Detect which cell encompasses the target text, then output its [X, Y] center coordinate. 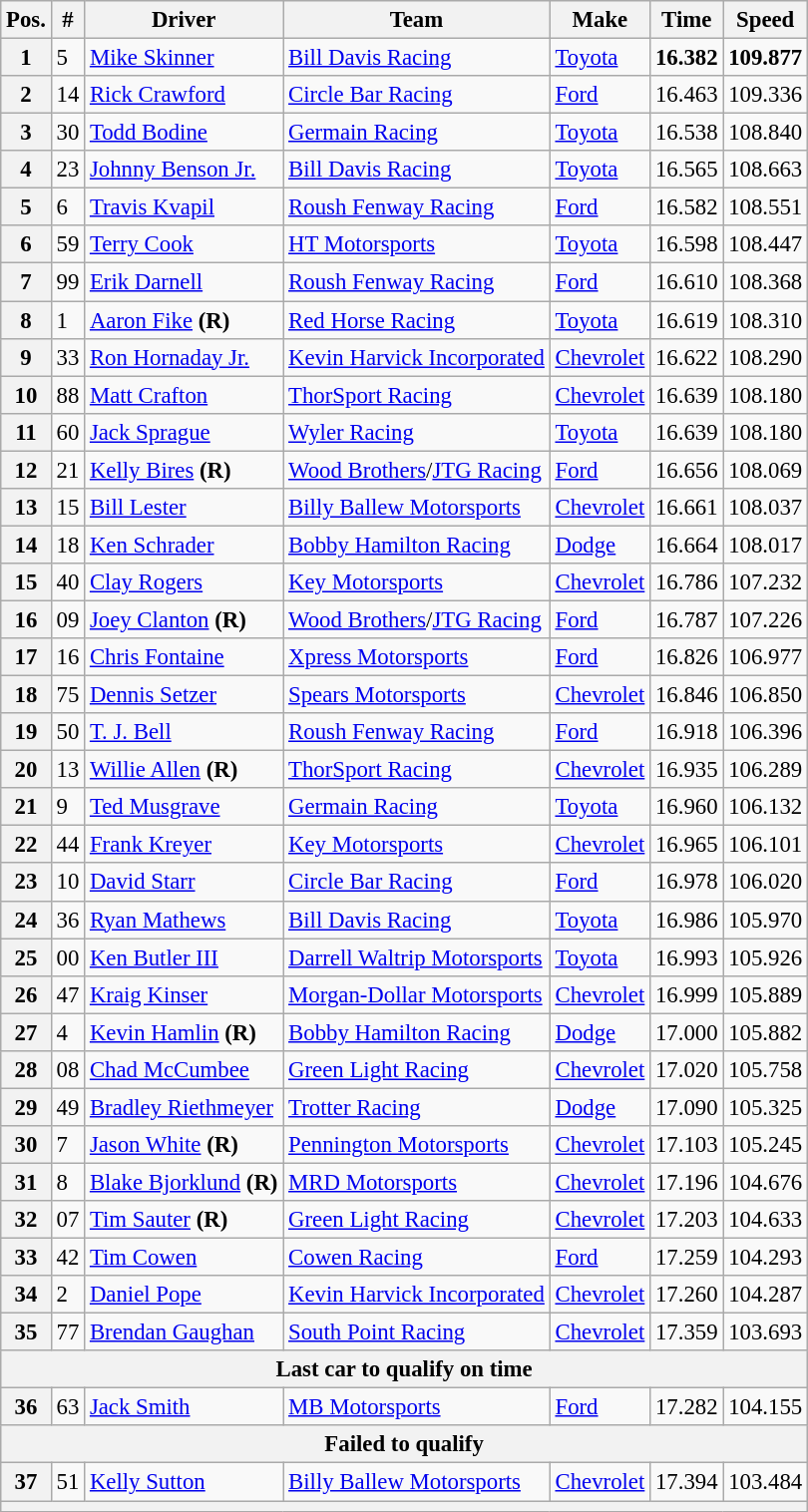
3 [26, 133]
106.020 [766, 883]
16.598 [686, 244]
22 [26, 845]
75 [68, 695]
40 [68, 582]
16.999 [686, 994]
108.290 [766, 357]
60 [68, 432]
16.610 [686, 282]
108.551 [766, 207]
Xpress Motorsports [417, 657]
16.965 [686, 845]
50 [68, 732]
27 [26, 1032]
28 [26, 1070]
106.132 [766, 807]
09 [68, 619]
Jack Sprague [184, 432]
105.758 [766, 1070]
16.935 [686, 770]
44 [68, 845]
16.846 [686, 695]
Daniel Pope [184, 1295]
Tim Cowen [184, 1258]
Travis Kvapil [184, 207]
108.310 [766, 320]
106.977 [766, 657]
108.017 [766, 545]
49 [68, 1107]
Johnny Benson Jr. [184, 170]
Dennis Setzer [184, 695]
Jack Smith [184, 1407]
105.882 [766, 1032]
16.619 [686, 320]
Chris Fontaine [184, 657]
Red Horse Racing [417, 320]
103.693 [766, 1332]
16.786 [686, 582]
17.103 [686, 1145]
08 [68, 1070]
105.889 [766, 994]
Bill Lester [184, 508]
25 [26, 957]
16.787 [686, 619]
16.960 [686, 807]
12 [26, 470]
108.069 [766, 470]
Kraig Kinser [184, 994]
108.037 [766, 508]
Chad McCumbee [184, 1070]
104.293 [766, 1258]
51 [68, 1482]
Erik Darnell [184, 282]
105.325 [766, 1107]
16.661 [686, 508]
16.978 [686, 883]
T. J. Bell [184, 732]
108.447 [766, 244]
99 [68, 282]
Jason White (R) [184, 1145]
35 [26, 1332]
108.368 [766, 282]
16.582 [686, 207]
16.565 [686, 170]
109.877 [766, 58]
Morgan-Dollar Motorsports [417, 994]
Team [417, 20]
104.633 [766, 1220]
24 [26, 920]
42 [68, 1258]
Kevin Hamlin (R) [184, 1032]
Ted Musgrave [184, 807]
Willie Allen (R) [184, 770]
29 [26, 1107]
Joey Clanton (R) [184, 619]
Darrell Waltrip Motorsports [417, 957]
Todd Bodine [184, 133]
16.664 [686, 545]
103.484 [766, 1482]
16.463 [686, 95]
Time [686, 20]
Ken Butler III [184, 957]
31 [26, 1182]
16.993 [686, 957]
106.396 [766, 732]
South Point Racing [417, 1332]
106.101 [766, 845]
Speed [766, 20]
Clay Rogers [184, 582]
19 [26, 732]
109.336 [766, 95]
105.926 [766, 957]
Trotter Racing [417, 1107]
107.232 [766, 582]
16.538 [686, 133]
47 [68, 994]
16.382 [686, 58]
17.196 [686, 1182]
34 [26, 1295]
Wyler Racing [417, 432]
Kelly Sutton [184, 1482]
David Starr [184, 883]
26 [26, 994]
104.155 [766, 1407]
37 [26, 1482]
Failed to qualify [405, 1445]
17 [26, 657]
17.394 [686, 1482]
32 [26, 1220]
107.226 [766, 619]
17.090 [686, 1107]
Rick Crawford [184, 95]
Bradley Riethmeyer [184, 1107]
Aaron Fike (R) [184, 320]
63 [68, 1407]
Last car to qualify on time [405, 1369]
00 [68, 957]
Ken Schrader [184, 545]
Ryan Mathews [184, 920]
108.663 [766, 170]
# [68, 20]
106.850 [766, 695]
Spears Motorsports [417, 695]
17.259 [686, 1258]
105.970 [766, 920]
Mike Skinner [184, 58]
Driver [184, 20]
17.359 [686, 1332]
88 [68, 395]
Pennington Motorsports [417, 1145]
20 [26, 770]
Brendan Gaughan [184, 1332]
Blake Bjorklund (R) [184, 1182]
Matt Crafton [184, 395]
16.622 [686, 357]
105.245 [766, 1145]
16.918 [686, 732]
Ron Hornaday Jr. [184, 357]
Pos. [26, 20]
17.260 [686, 1295]
Terry Cook [184, 244]
77 [68, 1332]
Tim Sauter (R) [184, 1220]
104.287 [766, 1295]
07 [68, 1220]
16.986 [686, 920]
108.840 [766, 133]
59 [68, 244]
17.282 [686, 1407]
HT Motorsports [417, 244]
Cowen Racing [417, 1258]
11 [26, 432]
17.000 [686, 1032]
104.676 [766, 1182]
Make [600, 20]
17.020 [686, 1070]
16.656 [686, 470]
MB Motorsports [417, 1407]
106.289 [766, 770]
Kelly Bires (R) [184, 470]
17.203 [686, 1220]
16.826 [686, 657]
Frank Kreyer [184, 845]
MRD Motorsports [417, 1182]
